Return the (x, y) coordinate for the center point of the cell that contains the specified text.  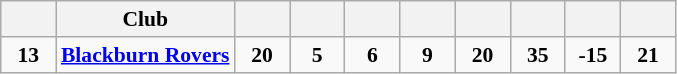
35 (538, 55)
21 (648, 55)
6 (372, 55)
5 (318, 55)
-15 (592, 55)
13 (28, 55)
Blackburn Rovers (146, 55)
Club (146, 19)
9 (428, 55)
